Determine the [x, y] coordinate at the center of the cell enclosing the given text.  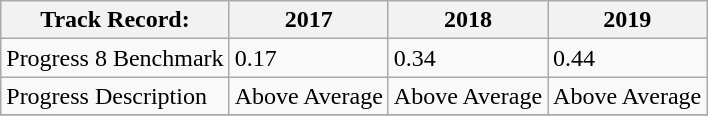
0.44 [628, 58]
2019 [628, 20]
Track Record: [115, 20]
2018 [468, 20]
Progress Description [115, 96]
0.17 [308, 58]
Progress 8 Benchmark [115, 58]
2017 [308, 20]
0.34 [468, 58]
